From the cell containing the given text, extract its center point as (X, Y) coordinate. 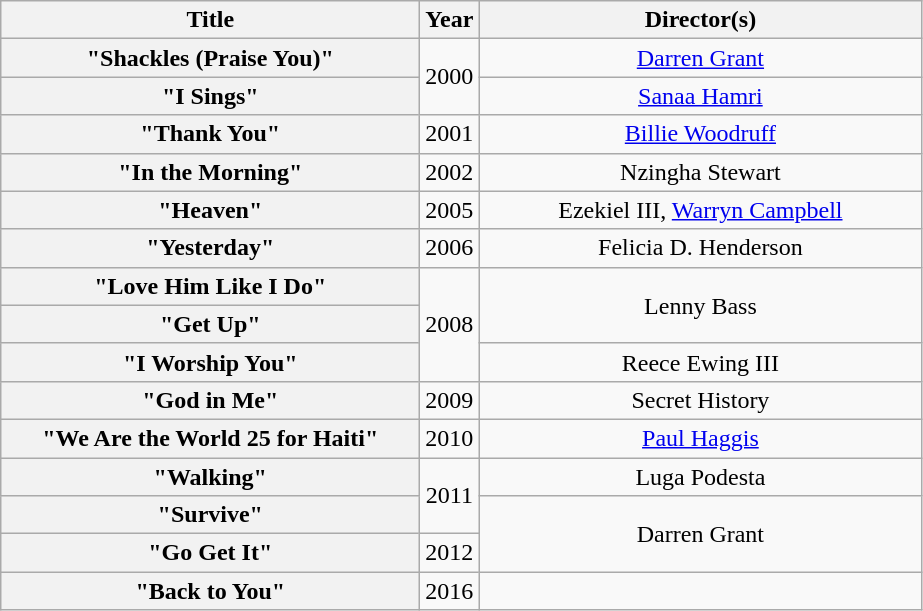
2006 (450, 248)
"Get Up" (210, 324)
2010 (450, 438)
"I Sings" (210, 96)
"We Are the World 25 for Haiti" (210, 438)
Reece Ewing III (700, 362)
2001 (450, 134)
Title (210, 20)
Secret History (700, 400)
"God in Me" (210, 400)
Nzingha Stewart (700, 172)
Year (450, 20)
2008 (450, 324)
"Survive" (210, 515)
2012 (450, 553)
Luga Podesta (700, 477)
Billie Woodruff (700, 134)
2009 (450, 400)
"Heaven" (210, 210)
2002 (450, 172)
"Thank You" (210, 134)
"In the Morning" (210, 172)
Paul Haggis (700, 438)
2011 (450, 496)
"Back to You" (210, 591)
Lenny Bass (700, 305)
"Walking" (210, 477)
2005 (450, 210)
"Yesterday" (210, 248)
2000 (450, 77)
Felicia D. Henderson (700, 248)
"Shackles (Praise You)" (210, 58)
Ezekiel III, Warryn Campbell (700, 210)
2016 (450, 591)
"Love Him Like I Do" (210, 286)
Director(s) (700, 20)
"I Worship You" (210, 362)
Sanaa Hamri (700, 96)
"Go Get It" (210, 553)
